Provide the [x, y] coordinate of the cell's center where the given text is located.  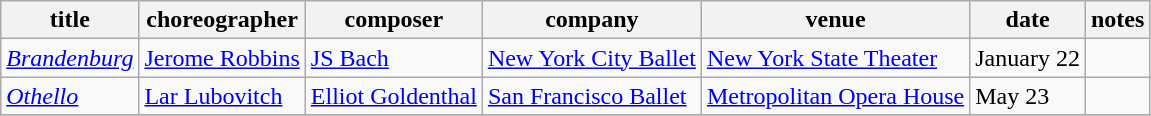
notes [1117, 20]
Brandenburg [70, 58]
New York State Theater [835, 58]
May 23 [1028, 96]
Othello [70, 96]
Elliot Goldenthal [394, 96]
JS Bach [394, 58]
venue [835, 20]
January 22 [1028, 58]
company [592, 20]
Metropolitan Opera House [835, 96]
composer [394, 20]
choreographer [222, 20]
San Francisco Ballet [592, 96]
date [1028, 20]
Lar Lubovitch [222, 96]
New York City Ballet [592, 58]
Jerome Robbins [222, 58]
title [70, 20]
